Pinpoint the cell where the given text exists, returning its [x, y] midpoint coordinate. 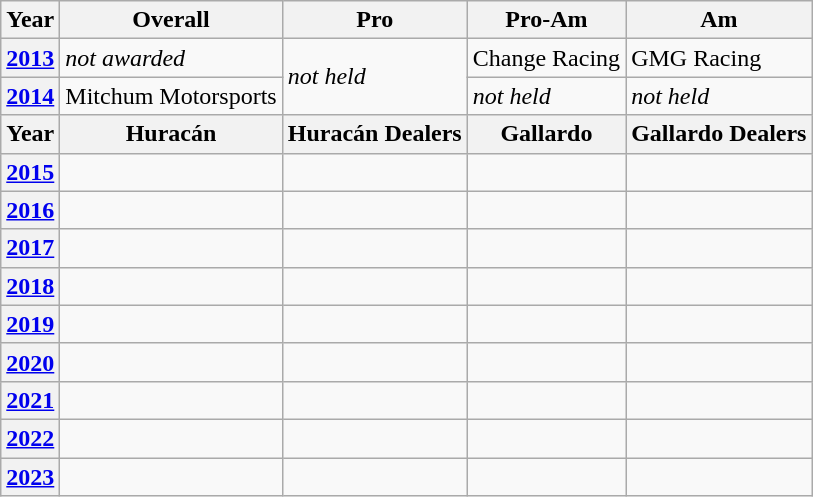
2017 [30, 248]
2019 [30, 324]
2015 [30, 172]
2021 [30, 400]
not awarded [171, 58]
2020 [30, 362]
2018 [30, 286]
Gallardo [546, 134]
2023 [30, 477]
Am [719, 20]
2014 [30, 96]
Change Racing [546, 58]
2013 [30, 58]
Mitchum Motorsports [171, 96]
2016 [30, 210]
Overall [171, 20]
Huracán Dealers [374, 134]
Pro [374, 20]
Gallardo Dealers [719, 134]
Huracán [171, 134]
2022 [30, 438]
Pro-Am [546, 20]
GMG Racing [719, 58]
